For the text-containing cell, return its midpoint in [x, y] coordinate format. 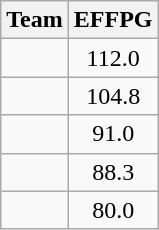
91.0 [113, 134]
112.0 [113, 58]
Team [35, 20]
80.0 [113, 210]
104.8 [113, 96]
88.3 [113, 172]
EFFPG [113, 20]
